From the cell containing the given text, extract its center point as [x, y] coordinate. 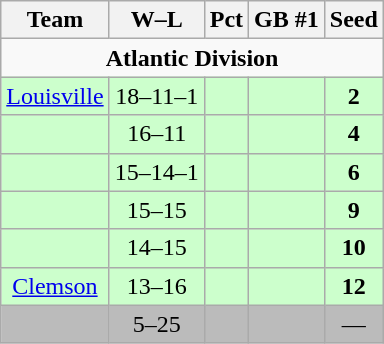
13–16 [156, 286]
Pct [226, 20]
Seed [354, 20]
15–14–1 [156, 172]
Clemson [55, 286]
— [354, 324]
15–15 [156, 210]
9 [354, 210]
Louisville [55, 96]
18–11–1 [156, 96]
14–15 [156, 248]
6 [354, 172]
16–11 [156, 134]
12 [354, 286]
2 [354, 96]
4 [354, 134]
W–L [156, 20]
5–25 [156, 324]
Team [55, 20]
GB #1 [287, 20]
Atlantic Division [192, 58]
10 [354, 248]
